Return the [X, Y] coordinate for the center point of the cell that contains the specified text.  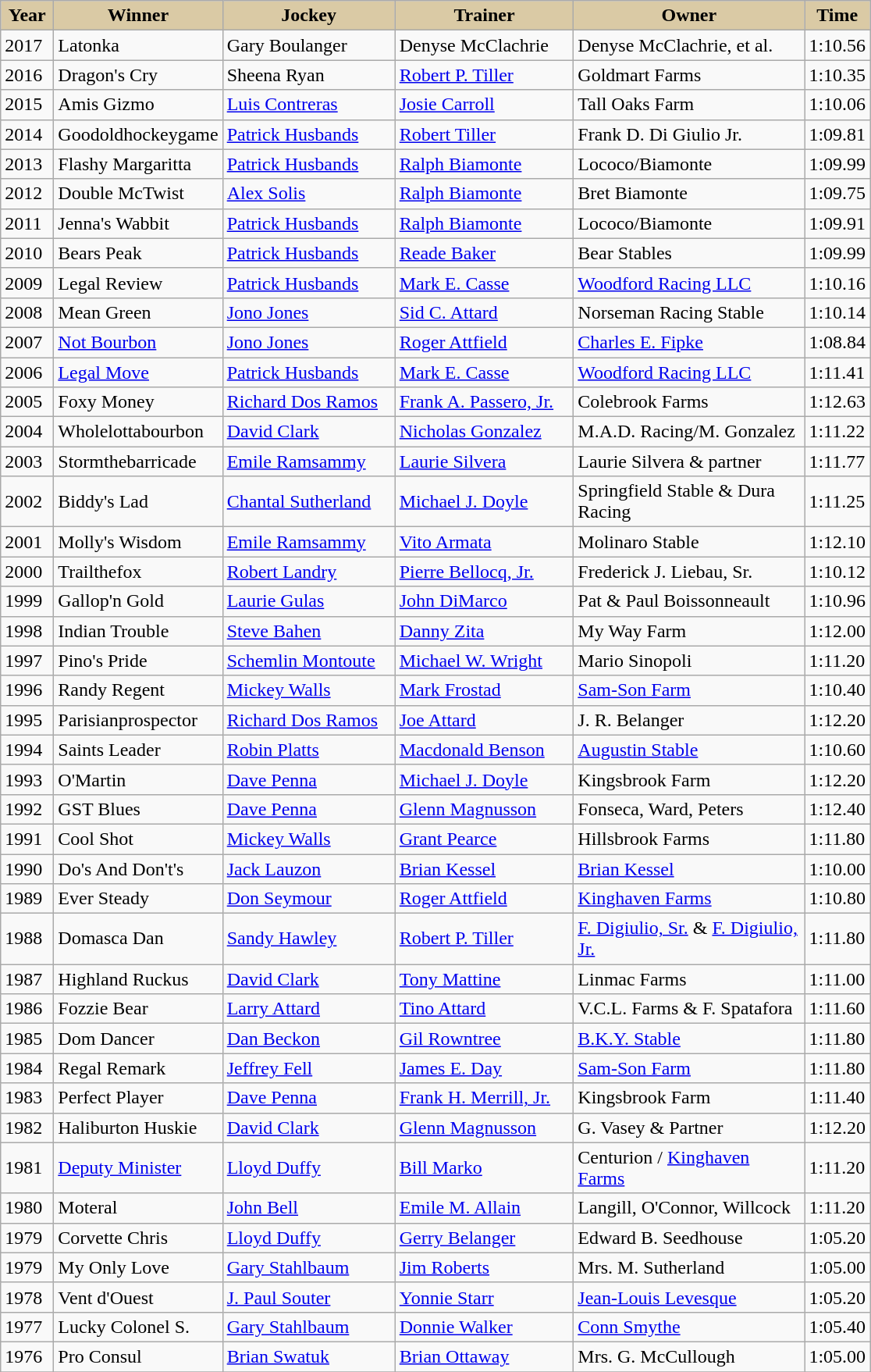
Biddy's Lad [138, 501]
Goodoldhockeygame [138, 134]
1986 [27, 1009]
James E. Day [484, 1068]
Randy Regent [138, 690]
Legal Review [138, 283]
Bill Marko [484, 1168]
Mrs. G. McCullough [689, 1356]
1:10.60 [837, 750]
1:10.00 [837, 869]
Bear Stables [689, 253]
1977 [27, 1327]
1:09.81 [837, 134]
John DiMarco [484, 601]
Robert Tiller [484, 134]
1990 [27, 869]
Stormthebarricade [138, 461]
Frank A. Passero, Jr. [484, 402]
Trailthefox [138, 572]
Jeffrey Fell [309, 1068]
1:10.56 [837, 45]
Gallop'n Gold [138, 601]
Gary Boulanger [309, 45]
1991 [27, 839]
Regal Remark [138, 1068]
Pat & Paul Boissonneault [689, 601]
1:10.96 [837, 601]
1976 [27, 1356]
Donnie Walker [484, 1327]
1982 [27, 1128]
Springfield Stable & Dura Racing [689, 501]
1:11.41 [837, 372]
Augustin Stable [689, 750]
1:12.63 [837, 402]
2010 [27, 253]
Macdonald Benson [484, 750]
Denyse McClachrie [484, 45]
Do's And Don't's [138, 869]
Cool Shot [138, 839]
Chantal Sutherland [309, 501]
Denyse McClachrie, et al. [689, 45]
Pierre Bellocq, Jr. [484, 572]
2003 [27, 461]
1988 [27, 939]
1989 [27, 899]
1987 [27, 979]
Laurie Silvera [484, 461]
Deputy Minister [138, 1168]
Year [27, 16]
Robert Landry [309, 572]
1:10.14 [837, 312]
2005 [27, 402]
2011 [27, 223]
Goldmart Farms [689, 75]
Grant Pearce [484, 839]
Ever Steady [138, 899]
Brian Swatuk [309, 1356]
1:11.77 [837, 461]
2016 [27, 75]
Pino's Pride [138, 661]
1999 [27, 601]
Trainer [484, 16]
Lucky Colonel S. [138, 1327]
V.C.L. Farms & F. Spatafora [689, 1009]
B.K.Y. Stable [689, 1039]
Legal Move [138, 372]
Kinghaven Farms [689, 899]
2001 [27, 542]
Jim Roberts [484, 1267]
1:09.75 [837, 194]
1995 [27, 720]
Saints Leader [138, 750]
1985 [27, 1039]
Moteral [138, 1208]
2007 [27, 342]
Vito Armata [484, 542]
1:10.16 [837, 283]
J. R. Belanger [689, 720]
1:05.40 [837, 1327]
Alex Solis [309, 194]
1978 [27, 1297]
Sandy Hawley [309, 939]
Mrs. M. Sutherland [689, 1267]
G. Vasey & Partner [689, 1128]
My Only Love [138, 1267]
Time [837, 16]
2009 [27, 283]
Sheena Ryan [309, 75]
2008 [27, 312]
Haliburton Huskie [138, 1128]
2014 [27, 134]
1:09.91 [837, 223]
1997 [27, 661]
Not Bourbon [138, 342]
O'Martin [138, 779]
Bret Biamonte [689, 194]
Tino Attard [484, 1009]
Laurie Silvera & partner [689, 461]
1:10.12 [837, 572]
Sid C. Attard [484, 312]
Mark Frostad [484, 690]
Frederick J. Liebau, Sr. [689, 572]
1:08.84 [837, 342]
Brian Ottaway [484, 1356]
Michael W. Wright [484, 661]
Dragon's Cry [138, 75]
Josie Carroll [484, 105]
Gerry Belanger [484, 1238]
Indian Trouble [138, 631]
Jockey [309, 16]
1993 [27, 779]
Perfect Player [138, 1098]
Tall Oaks Farm [689, 105]
Conn Smythe [689, 1327]
Mean Green [138, 312]
1:12.00 [837, 631]
Emile M. Allain [484, 1208]
1984 [27, 1068]
2006 [27, 372]
Jack Lauzon [309, 869]
Corvette Chris [138, 1238]
Gil Rowntree [484, 1039]
1:11.22 [837, 432]
Domasca Dan [138, 939]
2013 [27, 164]
Fonseca, Ward, Peters [689, 809]
Charles E. Fipke [689, 342]
Joe Attard [484, 720]
Linmac Farms [689, 979]
1:11.60 [837, 1009]
2002 [27, 501]
1980 [27, 1208]
Pro Consul [138, 1356]
1998 [27, 631]
Jean-Louis Levesque [689, 1297]
1:10.06 [837, 105]
1:12.10 [837, 542]
Reade Baker [484, 253]
Molinaro Stable [689, 542]
1:10.40 [837, 690]
GST Blues [138, 809]
Foxy Money [138, 402]
1983 [27, 1098]
2000 [27, 572]
1992 [27, 809]
Steve Bahen [309, 631]
Frank H. Merrill, Jr. [484, 1098]
Fozzie Bear [138, 1009]
1:10.80 [837, 899]
Larry Attard [309, 1009]
Vent d'Ouest [138, 1297]
Langill, O'Connor, Willcock [689, 1208]
Winner [138, 16]
Nicholas Gonzalez [484, 432]
Colebrook Farms [689, 402]
M.A.D. Racing/M. Gonzalez [689, 432]
Don Seymour [309, 899]
2015 [27, 105]
Bears Peak [138, 253]
Centurion / Kinghaven Farms [689, 1168]
Highland Ruckus [138, 979]
1994 [27, 750]
Yonnie Starr [484, 1297]
1:10.35 [837, 75]
Molly's Wisdom [138, 542]
John Bell [309, 1208]
2017 [27, 45]
Owner [689, 16]
Dom Dancer [138, 1039]
Danny Zita [484, 631]
1996 [27, 690]
2012 [27, 194]
Latonka [138, 45]
Luis Contreras [309, 105]
Frank D. Di Giulio Jr. [689, 134]
Mario Sinopoli [689, 661]
Wholelottabourbon [138, 432]
1:11.40 [837, 1098]
Norseman Racing Stable [689, 312]
2004 [27, 432]
F. Digiulio, Sr. & F. Digiulio, Jr. [689, 939]
Double McTwist [138, 194]
1:11.25 [837, 501]
My Way Farm [689, 631]
Edward B. Seedhouse [689, 1238]
Dan Beckon [309, 1039]
Amis Gizmo [138, 105]
Hillsbrook Farms [689, 839]
1981 [27, 1168]
Laurie Gulas [309, 601]
Jenna's Wabbit [138, 223]
Flashy Margaritta [138, 164]
J. Paul Souter [309, 1297]
1:12.40 [837, 809]
Schemlin Montoute [309, 661]
1:11.00 [837, 979]
Parisianprospector [138, 720]
Tony Mattine [484, 979]
Robin Platts [309, 750]
